Scan for the cell matching the given text and deliver its [x, y] coordinate at center. 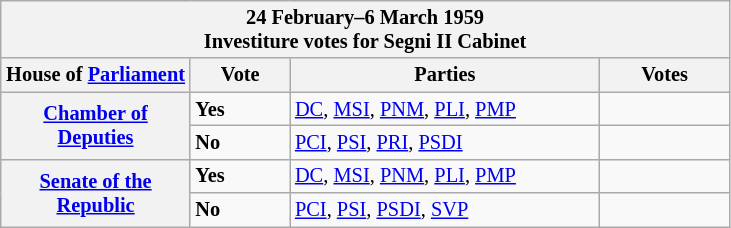
24 February–6 March 1959Investiture votes for Segni II Cabinet [366, 29]
House of Parliament [96, 75]
Parties [445, 75]
Chamber of Deputies [96, 126]
Senate of the Republic [96, 192]
Vote [240, 75]
Votes [665, 75]
PCI, PSI, PRI, PSDI [445, 142]
PCI, PSI, PSDI, SVP [445, 210]
